Determine the [x, y] coordinate at the center of the cell enclosing the given text.  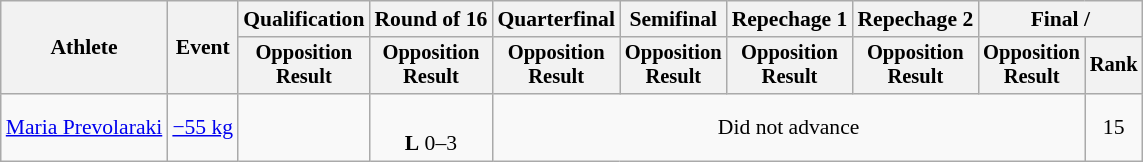
15 [1114, 128]
Rank [1114, 66]
Repechage 1 [790, 19]
Quarterfinal [556, 19]
Event [202, 48]
L 0–3 [430, 128]
Qualification [304, 19]
Athlete [84, 48]
Round of 16 [430, 19]
−55 kg [202, 128]
Final / [1060, 19]
Repechage 2 [915, 19]
Did not advance [788, 128]
Semifinal [674, 19]
Maria Prevolaraki [84, 128]
